Search for the cell housing the specified text and yield its [x, y] center coordinate. 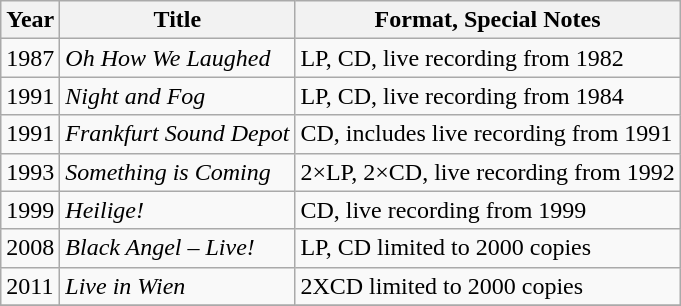
Heilige! [178, 210]
2008 [30, 248]
Format, Special Notes [488, 20]
Frankfurt Sound Depot [178, 134]
1999 [30, 210]
2×LP, 2×CD, live recording from 1992 [488, 172]
2XCD limited to 2000 copies [488, 286]
CD, live recording from 1999 [488, 210]
Something is Coming [178, 172]
2011 [30, 286]
LP, CD limited to 2000 copies [488, 248]
LP, CD, live recording from 1984 [488, 96]
Black Angel – Live! [178, 248]
Year [30, 20]
Night and Fog [178, 96]
Title [178, 20]
Live in Wien [178, 286]
LP, CD, live recording from 1982 [488, 58]
1987 [30, 58]
CD, includes live recording from 1991 [488, 134]
1993 [30, 172]
Oh How We Laughed [178, 58]
